Search for the cell housing the specified text and yield its [X, Y] center coordinate. 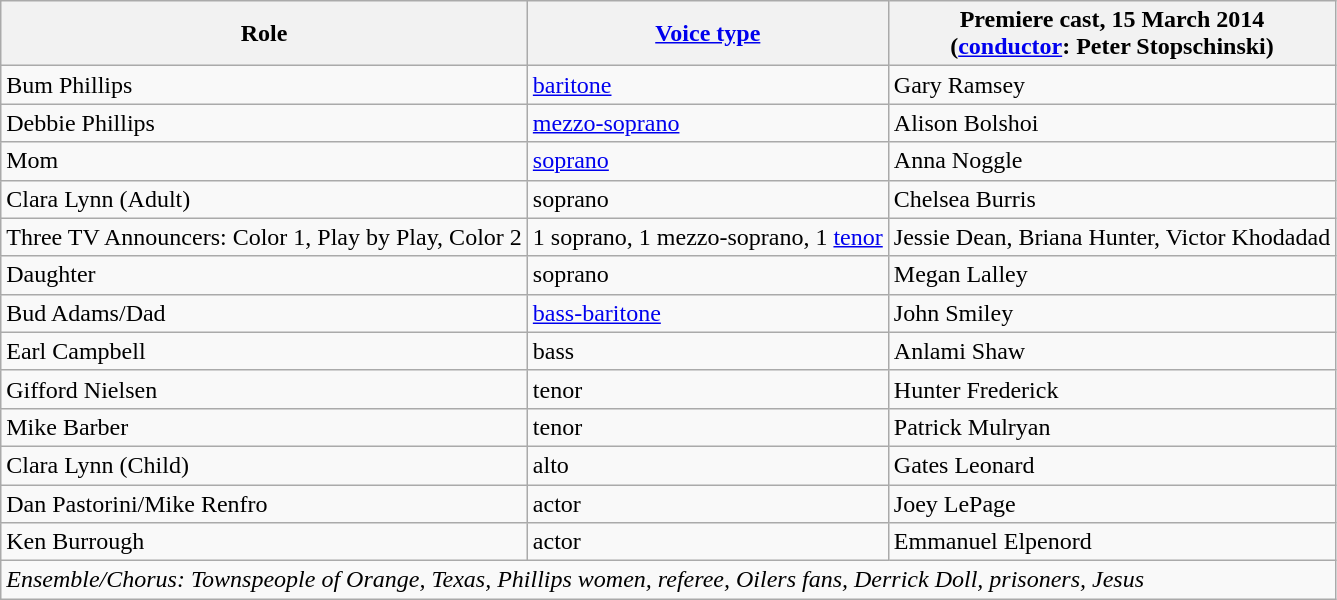
baritone [708, 85]
Patrick Mulryan [1112, 427]
Chelsea Burris [1112, 199]
Gifford Nielsen [264, 389]
bass [708, 351]
John Smiley [1112, 313]
Dan Pastorini/Mike Renfro [264, 503]
Hunter Frederick [1112, 389]
alto [708, 465]
Premiere cast, 15 March 2014 (conductor: Peter Stopschinski) [1112, 34]
Three TV Announcers: Color 1, Play by Play, Color 2 [264, 237]
1 soprano, 1 mezzo-soprano, 1 tenor [708, 237]
Voice type [708, 34]
Gary Ramsey [1112, 85]
Clara Lynn (Adult) [264, 199]
Daughter [264, 275]
Mom [264, 161]
Anna Noggle [1112, 161]
Jessie Dean, Briana Hunter, Victor Khodadad [1112, 237]
Role [264, 34]
Earl Campbell [264, 351]
Clara Lynn (Child) [264, 465]
Megan Lalley [1112, 275]
Mike Barber [264, 427]
Debbie Phillips [264, 123]
Ken Burrough [264, 542]
bass-baritone [708, 313]
Bud Adams/Dad [264, 313]
mezzo-soprano [708, 123]
Joey LePage [1112, 503]
Anlami Shaw [1112, 351]
Gates Leonard [1112, 465]
Emmanuel Elpenord [1112, 542]
Ensemble/Chorus: Townspeople of Orange, Texas, Phillips women, referee, Oilers fans, Derrick Doll, prisoners, Jesus [668, 580]
Bum Phillips [264, 85]
Alison Bolshoi [1112, 123]
